For the text-containing cell, return its midpoint in [x, y] coordinate format. 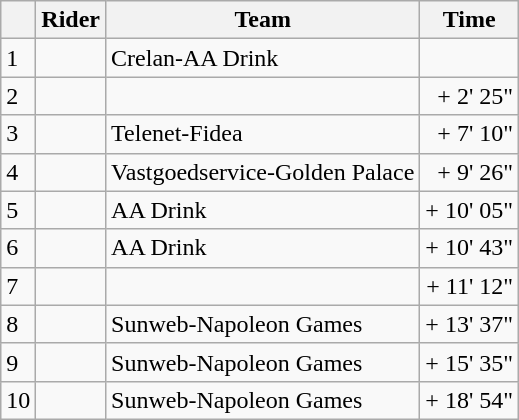
Crelan-AA Drink [263, 58]
Vastgoedservice-Golden Palace [263, 172]
+ 9' 26" [470, 172]
10 [18, 400]
+ 18' 54" [470, 400]
+ 7' 10" [470, 134]
Rider [71, 20]
+ 2' 25" [470, 96]
Time [470, 20]
8 [18, 324]
Team [263, 20]
+ 10' 05" [470, 210]
+ 15' 35" [470, 362]
6 [18, 248]
4 [18, 172]
7 [18, 286]
9 [18, 362]
3 [18, 134]
5 [18, 210]
+ 10' 43" [470, 248]
+ 11' 12" [470, 286]
2 [18, 96]
1 [18, 58]
+ 13' 37" [470, 324]
Telenet-Fidea [263, 134]
